Capture the cell that displays the provided text and extract its (x, y) central coordinate. 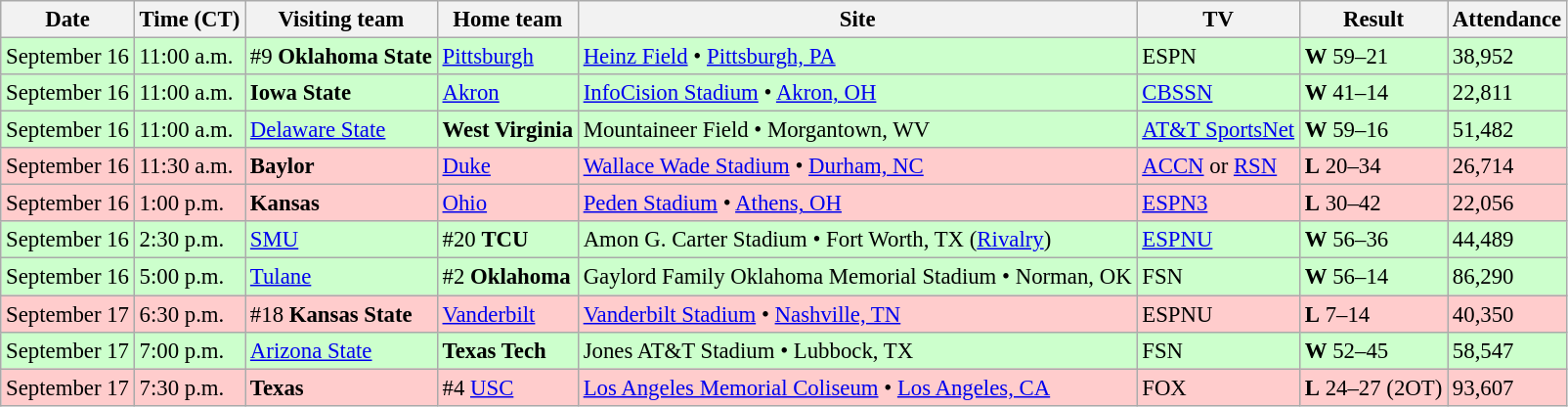
Texas Tech (507, 350)
W 56–36 (1372, 240)
Date (67, 20)
44,489 (1507, 240)
Wallace Wade Stadium • Durham, NC (857, 166)
ACCN or RSN (1218, 166)
Mountaineer Field • Morgantown, WV (857, 130)
6:30 p.m. (190, 314)
#18 Kansas State (342, 314)
40,350 (1507, 314)
ESPN (1218, 57)
Tulane (342, 277)
L 24–27 (2OT) (1372, 387)
#2 Oklahoma (507, 277)
Attendance (1507, 20)
W 56–14 (1372, 277)
2:30 p.m. (190, 240)
26,714 (1507, 166)
Los Angeles Memorial Coliseum • Los Angeles, CA (857, 387)
Jones AT&T Stadium • Lubbock, TX (857, 350)
Arizona State (342, 350)
AT&T SportsNet (1218, 130)
Peden Stadium • Athens, OH (857, 203)
Home team (507, 20)
Vanderbilt Stadium • Nashville, TN (857, 314)
Visiting team (342, 20)
Texas (342, 387)
7:00 p.m. (190, 350)
11:30 a.m. (190, 166)
Duke (507, 166)
#9 Oklahoma State (342, 57)
W 41–14 (1372, 93)
Heinz Field • Pittsburgh, PA (857, 57)
22,056 (1507, 203)
CBSSN (1218, 93)
1:00 p.m. (190, 203)
TV (1218, 20)
5:00 p.m. (190, 277)
51,482 (1507, 130)
Delaware State (342, 130)
Result (1372, 20)
22,811 (1507, 93)
L 30–42 (1372, 203)
L 7–14 (1372, 314)
Time (CT) (190, 20)
Vanderbilt (507, 314)
W 59–16 (1372, 130)
W 52–45 (1372, 350)
FOX (1218, 387)
7:30 p.m. (190, 387)
Pittsburgh (507, 57)
Ohio (507, 203)
Baylor (342, 166)
Akron (507, 93)
Kansas (342, 203)
58,547 (1507, 350)
86,290 (1507, 277)
West Virginia (507, 130)
W 59–21 (1372, 57)
ESPN3 (1218, 203)
Amon G. Carter Stadium • Fort Worth, TX (Rivalry) (857, 240)
Gaylord Family Oklahoma Memorial Stadium • Norman, OK (857, 277)
Iowa State (342, 93)
InfoCision Stadium • Akron, OH (857, 93)
#20 TCU (507, 240)
L 20–34 (1372, 166)
38,952 (1507, 57)
#4 USC (507, 387)
93,607 (1507, 387)
Site (857, 20)
SMU (342, 240)
